Detect which cell encompasses the target text, then output its [x, y] center coordinate. 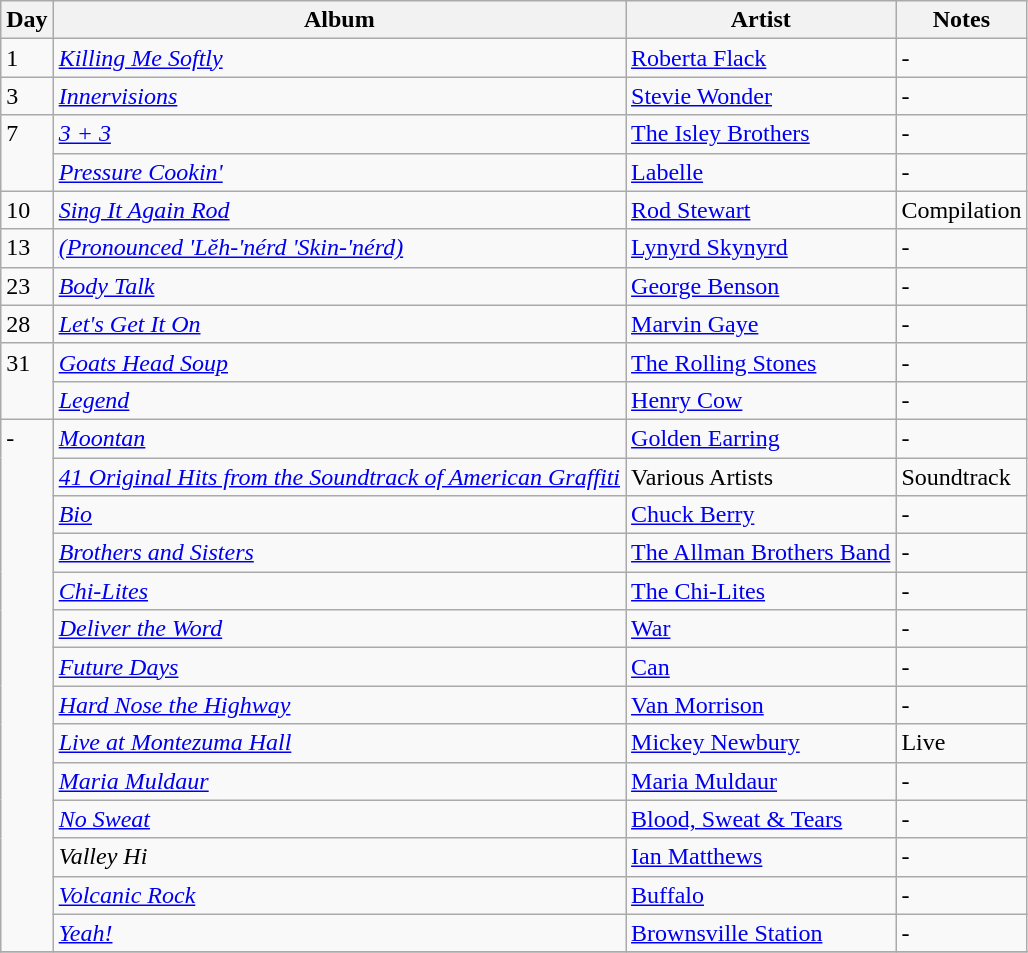
Killing Me Softly [339, 58]
Pressure Cookin' [339, 172]
Sing It Again Rod [339, 210]
No Sweat [339, 819]
13 [27, 248]
Henry Cow [761, 400]
Chi-Lites [339, 591]
(Pronounced 'Lĕh-'nérd 'Skin-'nérd) [339, 248]
Lynyrd Skynyrd [761, 248]
10 [27, 210]
3 + 3 [339, 134]
Labelle [761, 172]
23 [27, 286]
Album [339, 20]
Future Days [339, 667]
Buffalo [761, 895]
Can [761, 667]
Let's Get It On [339, 324]
Day [27, 20]
Blood, Sweat & Tears [761, 819]
Live [962, 743]
1 [27, 58]
Notes [962, 20]
Ian Matthews [761, 857]
Soundtrack [962, 477]
Brownsville Station [761, 933]
The Rolling Stones [761, 362]
Chuck Berry [761, 515]
Volcanic Rock [339, 895]
Innervisions [339, 96]
3 [27, 96]
Rod Stewart [761, 210]
The Isley Brothers [761, 134]
Legend [339, 400]
Bio [339, 515]
Hard Nose the Highway [339, 705]
Deliver the Word [339, 629]
Roberta Flack [761, 58]
Yeah! [339, 933]
Van Morrison [761, 705]
The Chi-Lites [761, 591]
Compilation [962, 210]
28 [27, 324]
Moontan [339, 438]
Mickey Newbury [761, 743]
George Benson [761, 286]
The Allman Brothers Band [761, 553]
41 Original Hits from the Soundtrack of American Graffiti [339, 477]
Body Talk [339, 286]
Goats Head Soup [339, 362]
War [761, 629]
Brothers and Sisters [339, 553]
Live at Montezuma Hall [339, 743]
Marvin Gaye [761, 324]
Valley Hi [339, 857]
Various Artists [761, 477]
Golden Earring [761, 438]
Stevie Wonder [761, 96]
7 [27, 153]
Artist [761, 20]
31 [27, 381]
